From the cell containing the given text, extract its center point as [x, y] coordinate. 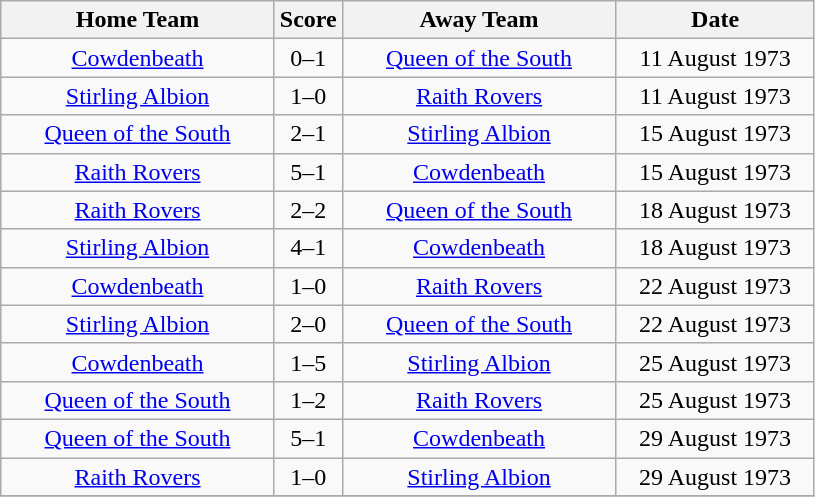
Home Team [138, 20]
2–0 [308, 324]
4–1 [308, 248]
Date [716, 20]
1–2 [308, 400]
Away Team [479, 20]
2–2 [308, 210]
2–1 [308, 134]
0–1 [308, 58]
1–5 [308, 362]
Score [308, 20]
